For the text-containing cell, return its midpoint in [x, y] coordinate format. 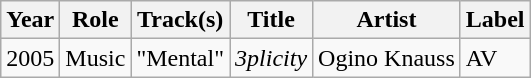
Title [272, 20]
"Mental" [180, 58]
AV [495, 58]
Ogino Knauss [387, 58]
Track(s) [180, 20]
2005 [30, 58]
Year [30, 20]
Artist [387, 20]
Role [96, 20]
Label [495, 20]
3plicity [272, 58]
Music [96, 58]
